Scan for the cell matching the given text and deliver its (x, y) coordinate at center. 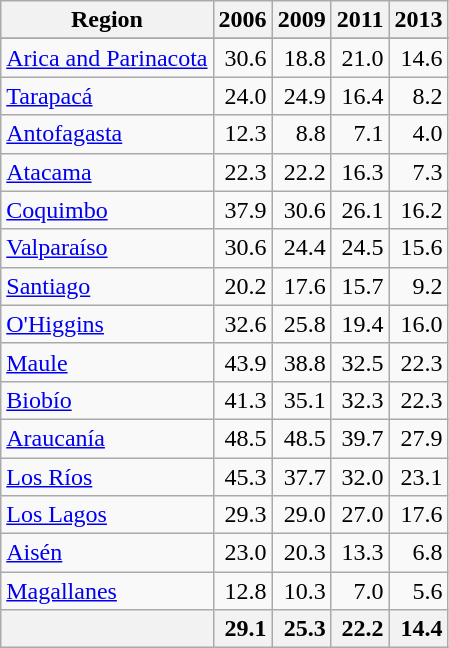
39.7 (360, 438)
Santiago (107, 286)
14.4 (418, 629)
O'Higgins (107, 324)
24.0 (242, 96)
38.8 (302, 362)
2011 (360, 20)
25.8 (302, 324)
19.4 (360, 324)
Coquimbo (107, 210)
23.0 (242, 553)
Antofagasta (107, 134)
7.0 (360, 591)
Biobío (107, 400)
14.6 (418, 58)
16.0 (418, 324)
24.5 (360, 248)
29.3 (242, 515)
Region (107, 20)
32.6 (242, 324)
41.3 (242, 400)
Araucanía (107, 438)
29.1 (242, 629)
2006 (242, 20)
2013 (418, 20)
29.0 (302, 515)
32.3 (360, 400)
27.0 (360, 515)
18.8 (302, 58)
15.7 (360, 286)
7.1 (360, 134)
24.9 (302, 96)
8.2 (418, 96)
26.1 (360, 210)
9.2 (418, 286)
16.2 (418, 210)
2009 (302, 20)
10.3 (302, 591)
Tarapacá (107, 96)
32.5 (360, 362)
35.1 (302, 400)
7.3 (418, 172)
4.0 (418, 134)
25.3 (302, 629)
Magallanes (107, 591)
24.4 (302, 248)
Valparaíso (107, 248)
16.4 (360, 96)
16.3 (360, 172)
15.6 (418, 248)
20.2 (242, 286)
13.3 (360, 553)
37.9 (242, 210)
45.3 (242, 477)
27.9 (418, 438)
Atacama (107, 172)
12.8 (242, 591)
Arica and Parinacota (107, 58)
23.1 (418, 477)
6.8 (418, 553)
32.0 (360, 477)
20.3 (302, 553)
37.7 (302, 477)
8.8 (302, 134)
5.6 (418, 591)
Aisén (107, 553)
Los Lagos (107, 515)
43.9 (242, 362)
12.3 (242, 134)
Los Ríos (107, 477)
Maule (107, 362)
21.0 (360, 58)
